Locate the cell with the specified text and output its [X, Y] center coordinate. 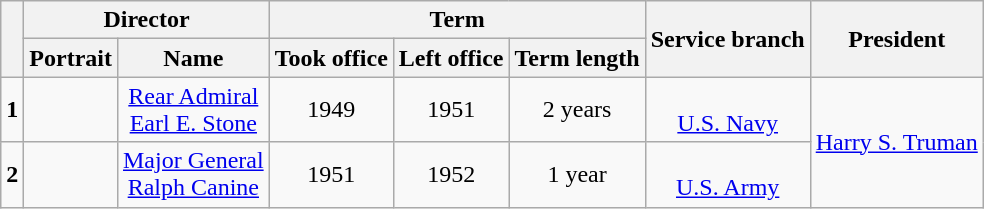
Major GeneralRalph Canine [193, 174]
Rear AdmiralEarl E. Stone [193, 110]
1949 [331, 110]
Took office [331, 58]
Portrait [71, 58]
Term length [577, 58]
President [896, 39]
2 years [577, 110]
U.S. Navy [728, 110]
Director [146, 20]
Left office [451, 58]
Name [193, 58]
U.S. Army [728, 174]
Term [457, 20]
1 year [577, 174]
1952 [451, 174]
Harry S. Truman [896, 142]
2 [12, 174]
1 [12, 110]
Service branch [728, 39]
